Find where the given text appears and provide that cell's center as [x, y] coordinate. 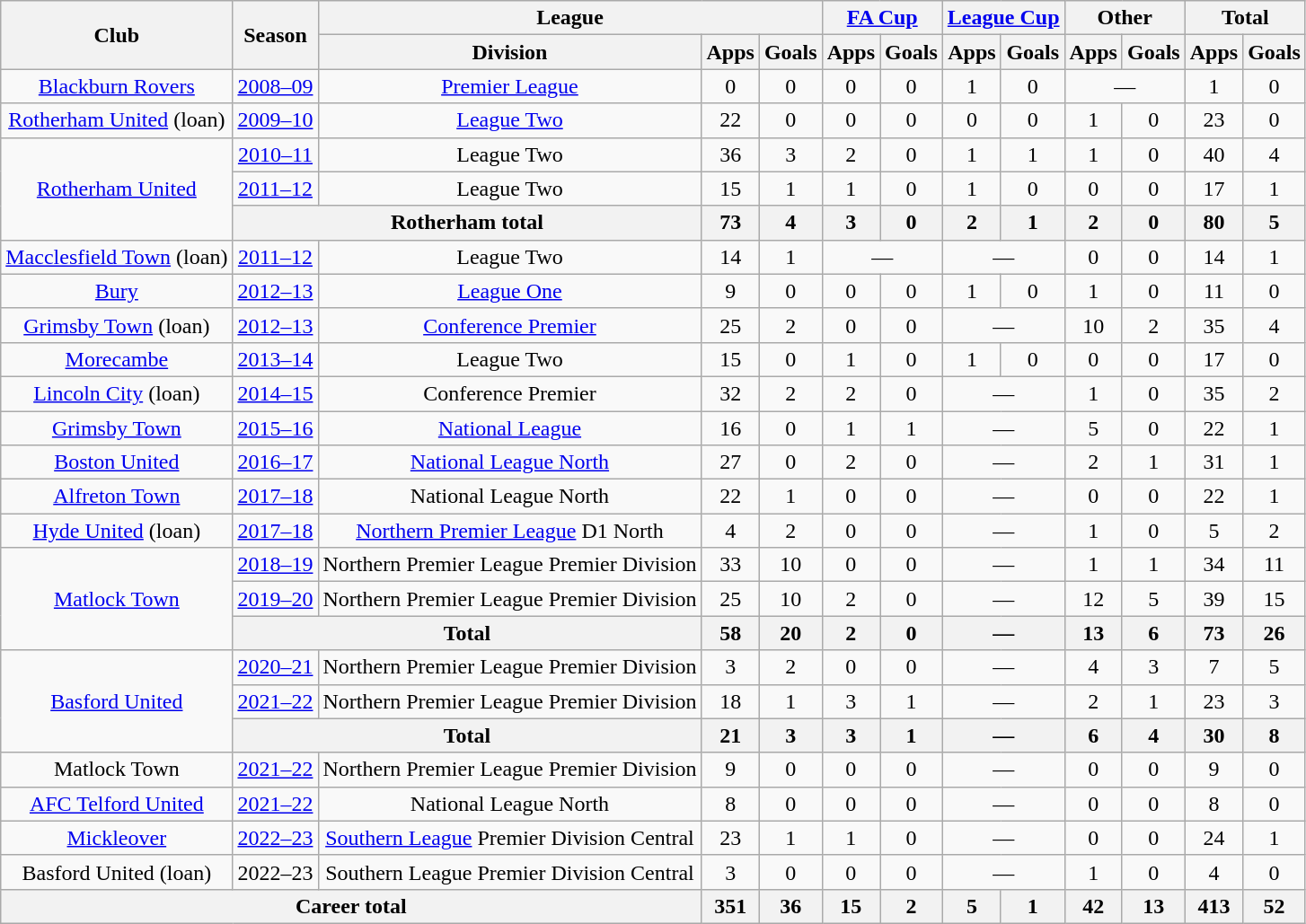
AFC Telford United [117, 804]
Bury [117, 291]
2008–09 [275, 86]
80 [1213, 223]
20 [790, 633]
Lincoln City (loan) [117, 393]
Other [1125, 18]
33 [730, 565]
2009–10 [275, 120]
Basford United (loan) [117, 872]
2020–21 [275, 667]
Premier League [510, 86]
Northern Premier League D1 North [510, 531]
2014–15 [275, 393]
2010–11 [275, 154]
Basford United [117, 701]
Grimsby Town (loan) [117, 325]
Macclesfield Town (loan) [117, 257]
18 [730, 701]
413 [1213, 906]
26 [1275, 633]
Boston United [117, 462]
Blackburn Rovers [117, 86]
Rotherham United [117, 189]
Club [117, 35]
2015–16 [275, 428]
2019–20 [275, 599]
League Cup [1003, 18]
32 [730, 393]
12 [1093, 599]
58 [730, 633]
40 [1213, 154]
FA Cup [882, 18]
Division [510, 52]
Season [275, 35]
Hyde United (loan) [117, 531]
National League [510, 428]
2016–17 [275, 462]
52 [1275, 906]
League One [510, 291]
Alfreton Town [117, 497]
League [569, 18]
Grimsby Town [117, 428]
39 [1213, 599]
27 [730, 462]
34 [1213, 565]
7 [1213, 667]
2013–14 [275, 359]
42 [1093, 906]
Career total [351, 906]
24 [1213, 838]
16 [730, 428]
Rotherham United (loan) [117, 120]
2018–19 [275, 565]
21 [730, 735]
30 [1213, 735]
Morecambe [117, 359]
351 [730, 906]
31 [1213, 462]
Mickleover [117, 838]
Rotherham total [467, 223]
